Return (X, Y) of the center of cell containing provided text 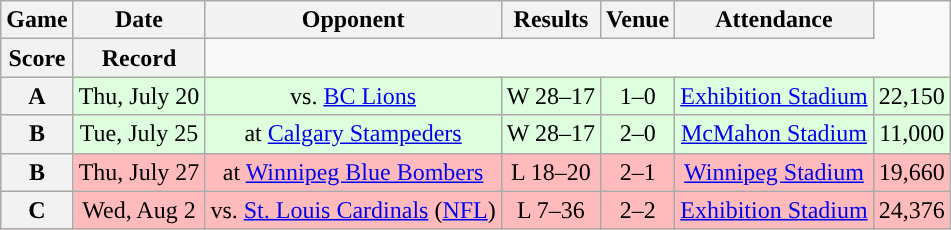
Wed, Aug 2 (139, 210)
24,376 (912, 210)
L 7–36 (550, 210)
McMahon Stadium (774, 134)
Tue, July 25 (139, 134)
Thu, July 27 (139, 172)
Results (550, 20)
at Winnipeg Blue Bombers (353, 172)
2–2 (638, 210)
Date (139, 20)
22,150 (912, 96)
Record (139, 58)
2–1 (638, 172)
C (37, 210)
L 18–20 (550, 172)
Attendance (774, 20)
vs. St. Louis Cardinals (NFL) (353, 210)
1–0 (638, 96)
vs. BC Lions (353, 96)
11,000 (912, 134)
Venue (638, 20)
Game (37, 20)
2–0 (638, 134)
Opponent (353, 20)
A (37, 96)
Thu, July 20 (139, 96)
Score (37, 58)
at Calgary Stampeders (353, 134)
Winnipeg Stadium (774, 172)
19,660 (912, 172)
